From the cell containing the given text, extract its center point as (X, Y) coordinate. 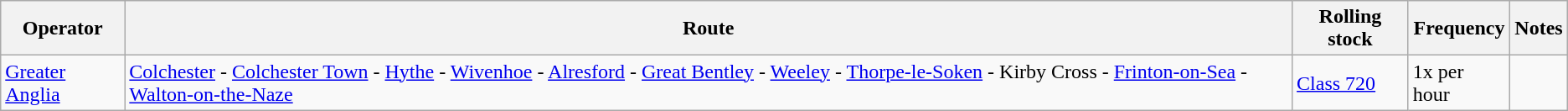
Greater Anglia (63, 82)
1x per hour (1459, 82)
Frequency (1459, 29)
Rolling stock (1350, 29)
Operator (63, 29)
Route (709, 29)
Class 720 (1350, 82)
Notes (1539, 29)
